Return [X, Y] of the center of cell containing provided text 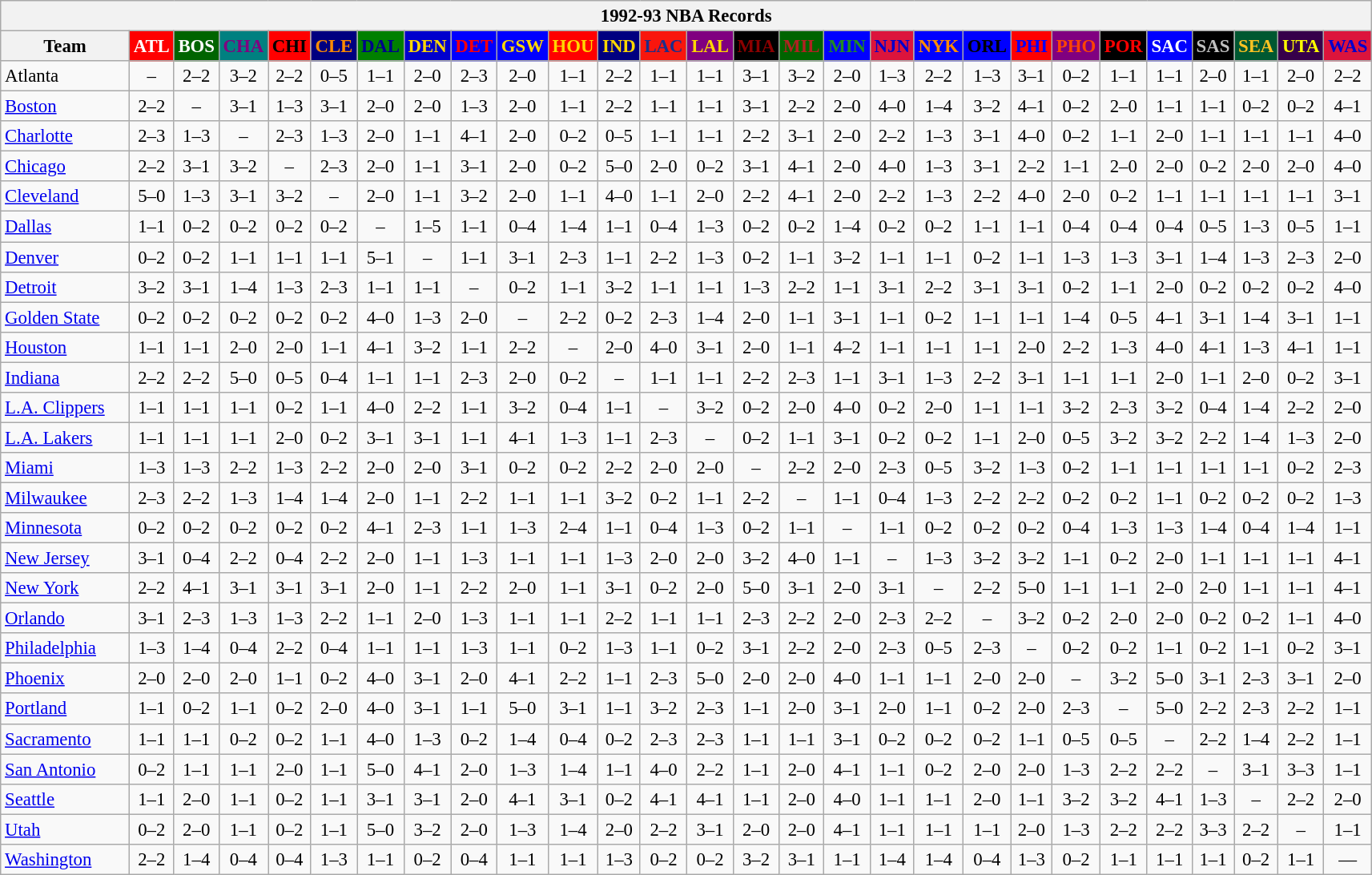
CHA [243, 46]
Detroit [66, 287]
New Jersey [66, 558]
CLE [333, 46]
SAC [1169, 46]
HOU [573, 46]
MIL [802, 46]
LAC [663, 46]
L.A. Clippers [66, 408]
Boston [66, 107]
MIN [847, 46]
CHI [289, 46]
PHO [1076, 46]
Sacramento [66, 739]
NJN [892, 46]
DEN [428, 46]
Chicago [66, 167]
Atlanta [66, 76]
UTA [1301, 46]
Portland [66, 709]
Houston [66, 347]
ORL [987, 46]
4–2 [847, 347]
Milwaukee [66, 498]
San Antonio [66, 769]
Minnesota [66, 528]
Miami [66, 468]
Phoenix [66, 679]
Seattle [66, 799]
1992-93 NBA Records [686, 16]
— [1348, 860]
WAS [1348, 46]
Denver [66, 257]
DET [474, 46]
GSW [522, 46]
Orlando [66, 619]
Indiana [66, 377]
New York [66, 588]
POR [1123, 46]
SEA [1256, 46]
IND [619, 46]
Washington [66, 860]
2–4 [573, 528]
LAL [710, 46]
1–5 [428, 227]
DAL [381, 46]
Utah [66, 829]
PHI [1032, 46]
Cleveland [66, 196]
5–1 [381, 257]
SAS [1213, 46]
Charlotte [66, 136]
NYK [939, 46]
Dallas [66, 227]
MIA [756, 46]
BOS [196, 46]
ATL [151, 46]
Team [66, 46]
Golden State [66, 317]
Philadelphia [66, 648]
L.A. Lakers [66, 437]
